Output the (x, y) coordinate of the center of the cell containing the given text.  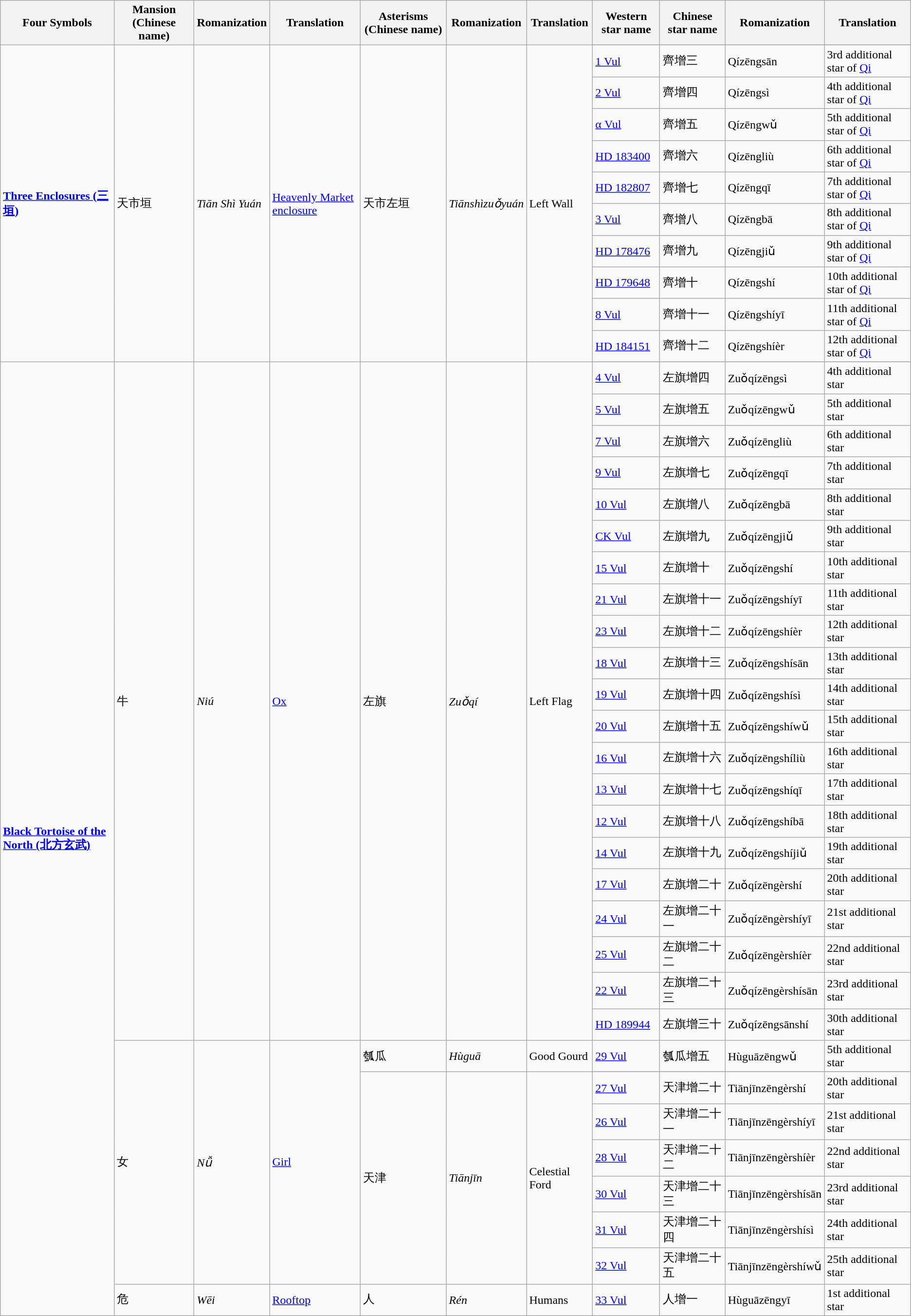
左旗增十四 (692, 694)
22 Vul (626, 991)
左旗增十六 (692, 758)
Hùguāzēngyī (775, 1300)
齊增十一 (692, 315)
左旗增二十三 (692, 991)
Zuǒqízēngshísān (775, 663)
Tiānjīnzēngèrshíwǔ (775, 1266)
24th additional star (867, 1230)
Zuǒqízēngshíwǔ (775, 726)
14th additional star (867, 694)
左旗增十一 (692, 600)
HD 183400 (626, 156)
Four Symbols (57, 23)
左旗增二十二 (692, 955)
Tiānjīnzēngèrshísān (775, 1194)
CK Vul (626, 537)
13 Vul (626, 790)
7th additional star (867, 473)
18th additional star (867, 821)
Qízēngsān (775, 61)
27 Vul (626, 1088)
HD 178476 (626, 251)
Zuǒqízēngshíèr (775, 631)
6th additional star (867, 441)
1 Vul (626, 61)
28 Vul (626, 1158)
左旗增十二 (692, 631)
15 Vul (626, 568)
Wēi (232, 1300)
左旗增七 (692, 473)
Qízēngliù (775, 156)
左旗增四 (692, 378)
左旗增十七 (692, 790)
Hùguāzēngwǔ (775, 1057)
Left Flag (560, 701)
左旗增三十 (692, 1024)
30 Vul (626, 1194)
左旗增十三 (692, 663)
瓠瓜增五 (692, 1057)
Zuǒqízēngshísì (775, 694)
9th additional star (867, 537)
左旗增十九 (692, 853)
左旗增九 (692, 537)
齊增九 (692, 251)
齊增六 (692, 156)
Zuǒqí (487, 701)
Celestial Ford (560, 1178)
4th additional star of Qi (867, 93)
Rén (487, 1300)
Chinese star name (692, 23)
HD 179648 (626, 282)
Tiān Shì Yuán (232, 204)
左旗增十八 (692, 821)
天津增二十一 (692, 1122)
左旗 (403, 701)
13th additional star (867, 663)
天津增二十五 (692, 1266)
9 Vul (626, 473)
HD 189944 (626, 1024)
齊增五 (692, 125)
7 Vul (626, 441)
Tiānjīnzēngèrshíyī (775, 1122)
齊增四 (692, 93)
Qízēngbā (775, 219)
天津增二十 (692, 1088)
左旗增十五 (692, 726)
17 Vul (626, 884)
齊增三 (692, 61)
女 (154, 1162)
10th additional star (867, 568)
天市左垣 (403, 204)
HD 184151 (626, 346)
天津增二十三 (692, 1194)
19th additional star (867, 853)
10th additional star of Qi (867, 282)
齊增十二 (692, 346)
Niú (232, 701)
Zuǒqízēngsānshí (775, 1024)
Zuǒqízēngliù (775, 441)
Good Gourd (560, 1057)
7th additional star of Qi (867, 188)
瓠瓜 (403, 1057)
齊增八 (692, 219)
Zuǒqízēngwǔ (775, 409)
Nǚ (232, 1162)
16th additional star (867, 758)
Hùguā (487, 1057)
Zuǒqízēngshíliù (775, 758)
天市垣 (154, 204)
Left Wall (560, 204)
Qízēngwǔ (775, 125)
α Vul (626, 125)
3 Vul (626, 219)
左旗增二十 (692, 884)
Zuǒqízēngbā (775, 504)
Zuǒqízēngshíbā (775, 821)
3rd additional star of Qi (867, 61)
Humans (560, 1300)
Zuǒqízēngjiǔ (775, 537)
24 Vul (626, 919)
10 Vul (626, 504)
Three Enclosures (三垣) (57, 204)
天津 (403, 1178)
12th additional star (867, 631)
Qízēngshí (775, 282)
天津增二十四 (692, 1230)
14 Vul (626, 853)
25th additional star (867, 1266)
齊增七 (692, 188)
Zuǒqízēngshíqī (775, 790)
15th additional star (867, 726)
左旗增十 (692, 568)
20 Vul (626, 726)
4 Vul (626, 378)
左旗增五 (692, 409)
9th additional star of Qi (867, 251)
Zuǒqízēngshí (775, 568)
Zuǒqízēngshíjiǔ (775, 853)
11th additional star (867, 600)
牛 (154, 701)
左旗增八 (692, 504)
Tiānjīn (487, 1178)
30th additional star (867, 1024)
8th additional star of Qi (867, 219)
Tiānjīnzēngèrshísì (775, 1230)
8 Vul (626, 315)
26 Vul (626, 1122)
左旗增二十一 (692, 919)
Asterisms (Chinese name) (403, 23)
6th additional star of Qi (867, 156)
Zuǒqízēngèrshísān (775, 991)
31 Vul (626, 1230)
4th additional star (867, 378)
29 Vul (626, 1057)
2 Vul (626, 93)
天津增二十二 (692, 1158)
Mansion (Chinese name) (154, 23)
18 Vul (626, 663)
5th additional star of Qi (867, 125)
12th additional star of Qi (867, 346)
Zuǒqízēngshíyī (775, 600)
Zuǒqízēngèrshíyī (775, 919)
19 Vul (626, 694)
1st additional star (867, 1300)
Rooftop (315, 1300)
Heavenly Market enclosure (315, 204)
8th additional star (867, 504)
Zuǒqízēngèrshí (775, 884)
17th additional star (867, 790)
33 Vul (626, 1300)
齊增十 (692, 282)
Qízēngshíyī (775, 315)
Qízēngshíèr (775, 346)
Ox (315, 701)
Tiānjīnzēngèrshíèr (775, 1158)
Qízēngqī (775, 188)
Zuǒqízēngèrshíèr (775, 955)
Qízēngsì (775, 93)
21 Vul (626, 600)
11th additional star of Qi (867, 315)
25 Vul (626, 955)
16 Vul (626, 758)
人 (403, 1300)
5 Vul (626, 409)
HD 182807 (626, 188)
23 Vul (626, 631)
12 Vul (626, 821)
Tiānjīnzēngèrshí (775, 1088)
Qízēngjiǔ (775, 251)
Tiānshìzuǒyuán (487, 204)
左旗增六 (692, 441)
人增一 (692, 1300)
Black Tortoise of the North (北方玄武) (57, 838)
Girl (315, 1162)
Zuǒqízēngqī (775, 473)
Western star name (626, 23)
Zuǒqízēngsì (775, 378)
危 (154, 1300)
32 Vul (626, 1266)
